Pinpoint the cell where the given text exists, returning its (x, y) midpoint coordinate. 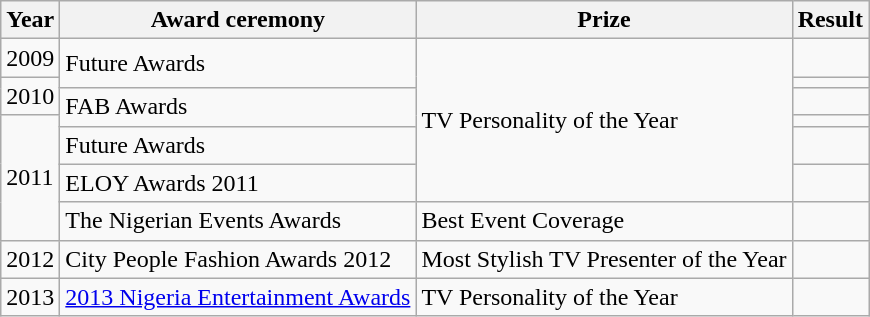
Award ceremony (238, 20)
ELOY Awards 2011 (238, 183)
Result (830, 20)
2011 (30, 178)
Year (30, 20)
The Nigerian Events Awards (238, 221)
2013 (30, 297)
2009 (30, 58)
Prize (604, 20)
Best Event Coverage (604, 221)
FAB Awards (238, 107)
2012 (30, 259)
2013 Nigeria Entertainment Awards (238, 297)
City People Fashion Awards 2012 (238, 259)
2010 (30, 96)
Most Stylish TV Presenter of the Year (604, 259)
